Return [X, Y] of the center of cell containing provided text 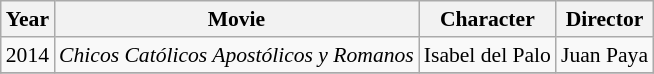
Director [604, 19]
Year [28, 19]
Movie [236, 19]
Isabel del Palo [488, 55]
2014 [28, 55]
Juan Paya [604, 55]
Chicos Católicos Apostólicos y Romanos [236, 55]
Character [488, 19]
